Return (X, Y) of the center of cell containing provided text 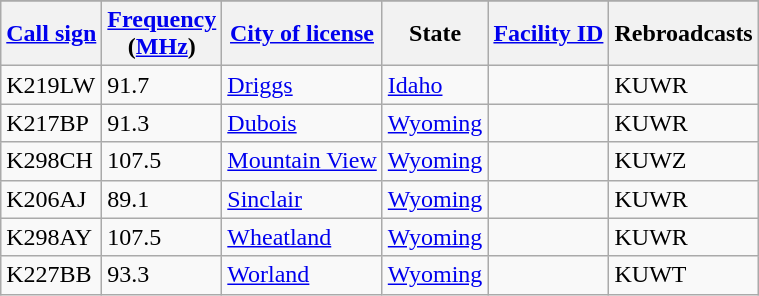
City of license (302, 34)
Driggs (302, 85)
89.1 (162, 199)
K217BP (52, 123)
K298CH (52, 161)
Wheatland (302, 237)
K206AJ (52, 199)
K298AY (52, 237)
Call sign (52, 34)
Sinclair (302, 199)
K227BB (52, 275)
Frequency(MHz) (162, 34)
KUWZ (684, 161)
Rebroadcasts (684, 34)
93.3 (162, 275)
Worland (302, 275)
KUWT (684, 275)
Dubois (302, 123)
K219LW (52, 85)
Mountain View (302, 161)
91.3 (162, 123)
State (435, 34)
Idaho (435, 85)
91.7 (162, 85)
Facility ID (548, 34)
